Extract the (X, Y) coordinate from the center of the cell holding the provided text.  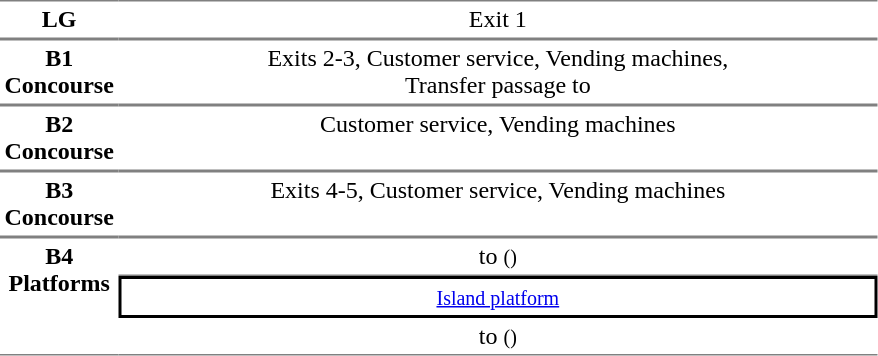
B4Platforms (59, 296)
Customer service, Vending machines (498, 138)
Island platform (498, 297)
B1Concourse (59, 72)
Exits 4-5, Customer service, Vending machines (498, 204)
Exits 2-3, Customer service, Vending machines,Transfer passage to (498, 72)
B3Concourse (59, 204)
LG (59, 20)
B2Concourse (59, 138)
Exit 1 (498, 20)
